Pinpoint the cell where the given text exists, returning its [X, Y] midpoint coordinate. 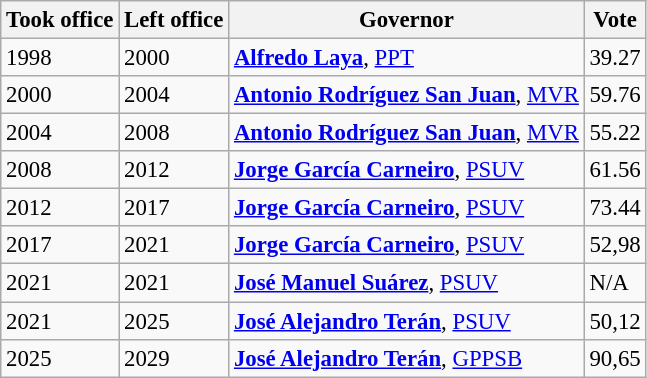
Governor [407, 20]
52,98 [615, 245]
José Alejandro Terán, GPPSB [407, 358]
Took office [60, 20]
José Manuel Suárez, PSUV [407, 283]
Left office [174, 20]
1998 [60, 58]
2029 [174, 358]
50,12 [615, 321]
90,65 [615, 358]
39.27 [615, 58]
N/A [615, 283]
José Alejandro Terán, PSUV [407, 321]
Alfredo Laya, PPT [407, 58]
73.44 [615, 208]
Vote [615, 20]
55.22 [615, 133]
59.76 [615, 95]
61.56 [615, 170]
